Output the (x, y) coordinate of the center of the cell containing the given text.  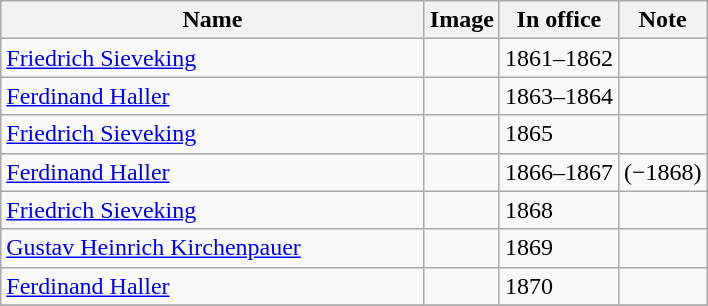
1865 (558, 134)
1868 (558, 210)
(−1868) (662, 172)
Note (662, 20)
1863–1864 (558, 96)
1861–1862 (558, 58)
Gustav Heinrich Kirchenpauer (213, 248)
Name (213, 20)
Image (462, 20)
1866–1867 (558, 172)
In office (558, 20)
1870 (558, 286)
1869 (558, 248)
